Locate the cell with the specified text and output its (x, y) center coordinate. 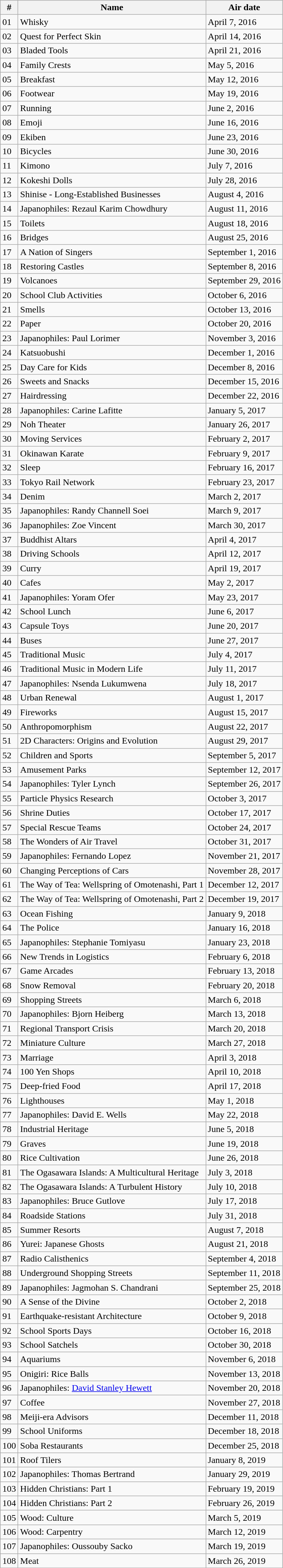
June 30, 2016 (244, 151)
Curry (112, 568)
Radio Calisthenics (112, 1259)
Japanophiles: Bjorn Heiberg (112, 1014)
05 (9, 79)
70 (9, 1014)
Japanophiles: Fernando Lopez (112, 856)
February 23, 2017 (244, 482)
50 (9, 727)
Sweets and Snacks (112, 381)
11 (9, 165)
91 (9, 1316)
The Ogasawara Islands: A Multicultural Heritage (112, 1172)
Japanophiles: David E. Wells (112, 1115)
Japanophiles: Thomas Bertrand (112, 1474)
Fireworks (112, 712)
October 2, 2018 (244, 1302)
October 20, 2016 (244, 324)
34 (9, 496)
Japanophiles: Yoram Ofer (112, 597)
97 (9, 1403)
September 26, 2017 (244, 784)
39 (9, 568)
47 (9, 683)
Traditional Music (112, 655)
22 (9, 324)
33 (9, 482)
79 (9, 1144)
84 (9, 1215)
April 12, 2017 (244, 554)
September 5, 2017 (244, 755)
90 (9, 1302)
23 (9, 338)
85 (9, 1230)
March 30, 2017 (244, 525)
59 (9, 856)
Children and Sports (112, 755)
61 (9, 885)
January 9, 2018 (244, 914)
Aquariums (112, 1359)
December 11, 2018 (244, 1417)
Paper (112, 324)
46 (9, 669)
87 (9, 1259)
63 (9, 914)
September 1, 2016 (244, 252)
Summer Resorts (112, 1230)
May 23, 2017 (244, 597)
May 5, 2016 (244, 65)
57 (9, 827)
July 10, 2018 (244, 1187)
06 (9, 94)
13 (9, 195)
88 (9, 1273)
April 4, 2017 (244, 540)
Footwear (112, 94)
89 (9, 1287)
45 (9, 655)
32 (9, 468)
February 2, 2017 (244, 439)
Tokyo Rail Network (112, 482)
Bridges (112, 238)
66 (9, 957)
Hidden Christians: Part 2 (112, 1503)
May 19, 2016 (244, 94)
The Way of Tea: Wellspring of Omotenashi, Part 2 (112, 899)
53 (9, 770)
02 (9, 36)
Japanophiles: Randy Channell Soei (112, 511)
Particle Physics Research (112, 798)
99 (9, 1431)
17 (9, 252)
September 12, 2017 (244, 770)
October 9, 2018 (244, 1316)
48 (9, 698)
February 19, 2019 (244, 1489)
Capsule Toys (112, 626)
Onigiri: Rice Balls (112, 1374)
68 (9, 985)
102 (9, 1474)
August 18, 2016 (244, 223)
February 26, 2019 (244, 1503)
78 (9, 1129)
Underground Shopping Streets (112, 1273)
February 16, 2017 (244, 468)
July 17, 2018 (244, 1201)
44 (9, 640)
March 2, 2017 (244, 496)
98 (9, 1417)
New Trends in Logistics (112, 957)
Wood: Culture (112, 1517)
38 (9, 554)
School Satchels (112, 1345)
October 24, 2017 (244, 827)
Deep-fried Food (112, 1086)
Meiji-era Advisors (112, 1417)
May 2, 2017 (244, 583)
20 (9, 295)
51 (9, 741)
12 (9, 180)
29 (9, 425)
Buddhist Altars (112, 540)
26 (9, 381)
Shinise - Long-Established Businesses (112, 195)
19 (9, 281)
15 (9, 223)
School Uniforms (112, 1431)
Volcanoes (112, 281)
92 (9, 1330)
April 21, 2016 (244, 51)
Hairdressing (112, 396)
71 (9, 1028)
2D Characters: Origins and Evolution (112, 741)
58 (9, 841)
June 6, 2017 (244, 611)
60 (9, 870)
October 13, 2016 (244, 309)
Japanophiles: Jagmohan S. Chandrani (112, 1287)
Kimono (112, 165)
October 6, 2016 (244, 295)
14 (9, 209)
August 15, 2017 (244, 712)
September 8, 2016 (244, 266)
Japanophiles: Rezaul Karim Chowdhury (112, 209)
64 (9, 928)
107 (9, 1546)
August 1, 2017 (244, 698)
Restoring Castles (112, 266)
July 7, 2016 (244, 165)
Yurei: Japanese Ghosts (112, 1244)
June 5, 2018 (244, 1129)
December 19, 2017 (244, 899)
March 5, 2019 (244, 1517)
Japanophiles: Stephanie Tomiyasu (112, 942)
40 (9, 583)
May 12, 2016 (244, 79)
March 6, 2018 (244, 1000)
July 3, 2018 (244, 1172)
65 (9, 942)
August 7, 2018 (244, 1230)
Whisky (112, 22)
April 7, 2016 (244, 22)
16 (9, 238)
Okinawan Karate (112, 453)
December 22, 2016 (244, 396)
December 25, 2018 (244, 1446)
Japanophiles: Carine Lafitte (112, 410)
93 (9, 1345)
Marriage (112, 1057)
43 (9, 626)
The Ogasawara Islands: A Turbulent History (112, 1187)
Game Arcades (112, 971)
Graves (112, 1144)
07 (9, 108)
Traditional Music in Modern Life (112, 669)
March 20, 2018 (244, 1028)
August 4, 2016 (244, 195)
June 23, 2016 (244, 137)
October 16, 2018 (244, 1330)
Anthropomorphism (112, 727)
February 13, 2018 (244, 971)
01 (9, 22)
June 19, 2018 (244, 1144)
18 (9, 266)
106 (9, 1532)
Japanophiles: Oussouby Sacko (112, 1546)
May 1, 2018 (244, 1101)
03 (9, 51)
36 (9, 525)
80 (9, 1158)
September 11, 2018 (244, 1273)
Coffee (112, 1403)
74 (9, 1072)
Moving Services (112, 439)
August 29, 2017 (244, 741)
November 6, 2018 (244, 1359)
Japanophiles: David Stanley Hewett (112, 1388)
April 3, 2018 (244, 1057)
February 9, 2017 (244, 453)
Noh Theater (112, 425)
55 (9, 798)
Bladed Tools (112, 51)
A Sense of the Divine (112, 1302)
69 (9, 1000)
January 29, 2019 (244, 1474)
Driving Schools (112, 554)
100 Yen Shops (112, 1072)
81 (9, 1172)
March 19, 2019 (244, 1546)
Katsuobushi (112, 353)
School Sports Days (112, 1330)
Buses (112, 640)
Urban Renewal (112, 698)
May 22, 2018 (244, 1115)
Miniature Culture (112, 1043)
November 3, 2016 (244, 338)
10 (9, 151)
August 22, 2017 (244, 727)
November 13, 2018 (244, 1374)
Ocean Fishing (112, 914)
January 5, 2017 (244, 410)
December 1, 2016 (244, 353)
Wood: Carpentry (112, 1532)
Kokeshi Dolls (112, 180)
Roadside Stations (112, 1215)
Rice Cultivation (112, 1158)
Smells (112, 309)
96 (9, 1388)
Running (112, 108)
January 23, 2018 (244, 942)
March 9, 2017 (244, 511)
Family Crests (112, 65)
Day Care for Kids (112, 367)
49 (9, 712)
Shopping Streets (112, 1000)
September 29, 2016 (244, 281)
Snow Removal (112, 985)
The Police (112, 928)
November 28, 2017 (244, 870)
52 (9, 755)
June 26, 2018 (244, 1158)
January 8, 2019 (244, 1460)
108 (9, 1561)
The Wonders of Air Travel (112, 841)
October 17, 2017 (244, 813)
95 (9, 1374)
November 20, 2018 (244, 1388)
July 18, 2017 (244, 683)
Toilets (112, 223)
School Club Activities (112, 295)
Soba Restaurants (112, 1446)
72 (9, 1043)
103 (9, 1489)
Japanophiles: Nsenda Lukumwena (112, 683)
Quest for Perfect Skin (112, 36)
June 2, 2016 (244, 108)
09 (9, 137)
Breakfast (112, 79)
February 20, 2018 (244, 985)
94 (9, 1359)
Industrial Heritage (112, 1129)
Japanophiles: Paul Lorimer (112, 338)
November 21, 2017 (244, 856)
27 (9, 396)
March 12, 2019 (244, 1532)
Lighthouses (112, 1101)
Sleep (112, 468)
25 (9, 367)
January 16, 2018 (244, 928)
Earthquake-resistant Architecture (112, 1316)
September 25, 2018 (244, 1287)
Bicycles (112, 151)
54 (9, 784)
Hidden Christians: Part 1 (112, 1489)
April 19, 2017 (244, 568)
83 (9, 1201)
Regional Transport Crisis (112, 1028)
February 6, 2018 (244, 957)
100 (9, 1446)
28 (9, 410)
November 27, 2018 (244, 1403)
41 (9, 597)
31 (9, 453)
62 (9, 899)
Special Rescue Teams (112, 827)
Emoji (112, 122)
Roof Tilers (112, 1460)
24 (9, 353)
Japanophiles: Tyler Lynch (112, 784)
Denim (112, 496)
Japanophiles: Bruce Gutlove (112, 1201)
73 (9, 1057)
June 20, 2017 (244, 626)
Meat (112, 1561)
October 31, 2017 (244, 841)
March 13, 2018 (244, 1014)
A Nation of Singers (112, 252)
December 12, 2017 (244, 885)
September 4, 2018 (244, 1259)
67 (9, 971)
Changing Perceptions of Cars (112, 870)
December 18, 2018 (244, 1431)
105 (9, 1517)
04 (9, 65)
January 26, 2017 (244, 425)
# (9, 8)
35 (9, 511)
56 (9, 813)
October 30, 2018 (244, 1345)
August 21, 2018 (244, 1244)
Name (112, 8)
June 16, 2016 (244, 122)
75 (9, 1086)
30 (9, 439)
October 3, 2017 (244, 798)
April 10, 2018 (244, 1072)
42 (9, 611)
104 (9, 1503)
April 14, 2016 (244, 36)
April 17, 2018 (244, 1086)
July 11, 2017 (244, 669)
March 26, 2019 (244, 1561)
July 28, 2016 (244, 180)
Japanophiles: Zoe Vincent (112, 525)
Air date (244, 8)
76 (9, 1101)
August 25, 2016 (244, 238)
86 (9, 1244)
The Way of Tea: Wellspring of Omotenashi, Part 1 (112, 885)
Shrine Duties (112, 813)
July 31, 2018 (244, 1215)
Amusement Parks (112, 770)
82 (9, 1187)
Cafes (112, 583)
December 8, 2016 (244, 367)
March 27, 2018 (244, 1043)
August 11, 2016 (244, 209)
June 27, 2017 (244, 640)
School Lunch (112, 611)
Ekiben (112, 137)
08 (9, 122)
77 (9, 1115)
July 4, 2017 (244, 655)
December 15, 2016 (244, 381)
37 (9, 540)
21 (9, 309)
101 (9, 1460)
